Return the [X, Y] coordinate for the center point of the cell that contains the specified text.  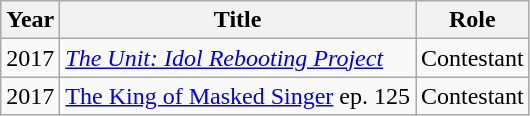
The Unit: Idol Rebooting Project [238, 58]
The King of Masked Singer ep. 125 [238, 96]
Title [238, 20]
Year [30, 20]
Role [473, 20]
